Identify which cell holds the provided text, then report its (x, y) central coordinate. 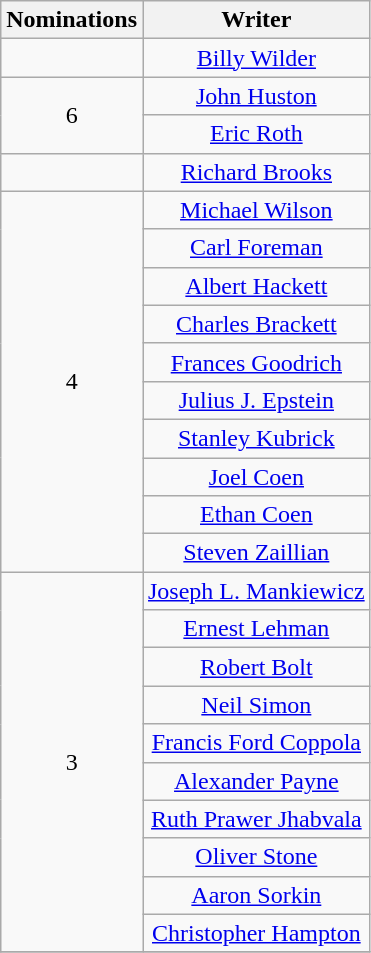
Christopher Hampton (256, 933)
Michael Wilson (256, 210)
Alexander Payne (256, 781)
Julius J. Epstein (256, 400)
Charles Brackett (256, 324)
Richard Brooks (256, 172)
Frances Goodrich (256, 362)
Ruth Prawer Jhabvala (256, 819)
Writer (256, 20)
Carl Foreman (256, 248)
Oliver Stone (256, 857)
Nominations (72, 20)
Steven Zaillian (256, 553)
Neil Simon (256, 705)
Billy Wilder (256, 58)
Stanley Kubrick (256, 438)
Joel Coen (256, 477)
Ernest Lehman (256, 629)
Ethan Coen (256, 515)
Eric Roth (256, 134)
Aaron Sorkin (256, 895)
6 (72, 115)
Francis Ford Coppola (256, 743)
John Huston (256, 96)
4 (72, 382)
Albert Hackett (256, 286)
Robert Bolt (256, 667)
3 (72, 762)
Joseph L. Mankiewicz (256, 591)
